Determine the (x, y) coordinate at the center of the cell enclosing the given text.  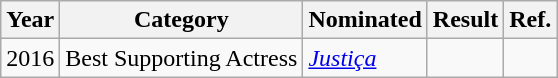
Best Supporting Actress (182, 58)
Category (182, 20)
2016 (30, 58)
Justiça (365, 58)
Ref. (530, 20)
Nominated (365, 20)
Result (465, 20)
Year (30, 20)
